Find where the given text appears and provide that cell's center as [x, y] coordinate. 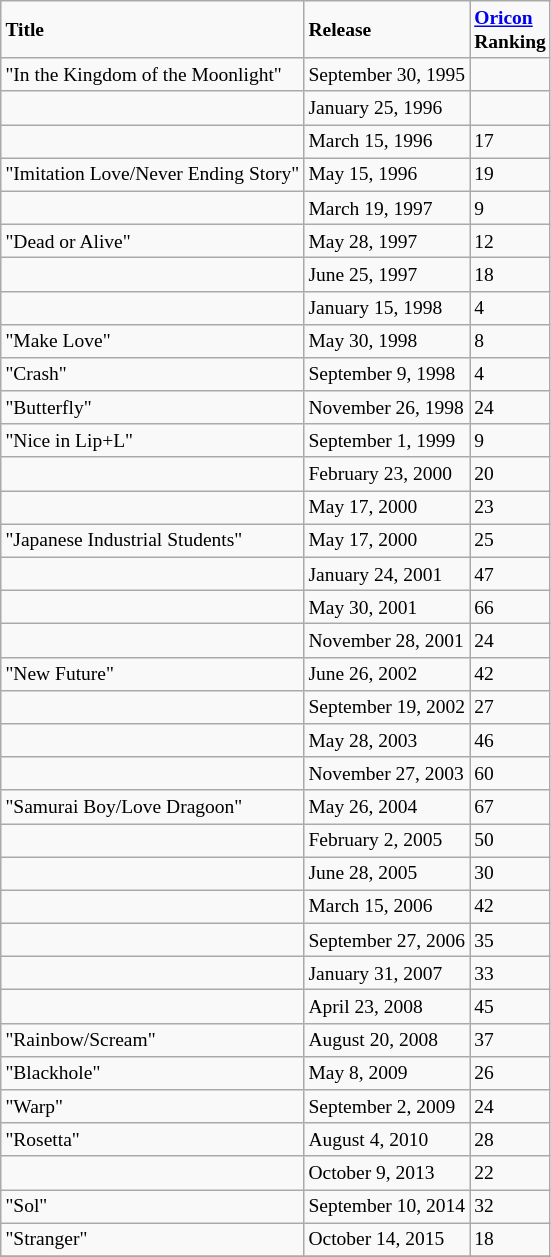
23 [510, 508]
February 2, 2005 [387, 840]
February 23, 2000 [387, 474]
September 27, 2006 [387, 940]
"In the Kingdom of the Moonlight" [152, 74]
17 [510, 142]
35 [510, 940]
60 [510, 774]
8 [510, 340]
March 19, 1997 [387, 208]
27 [510, 706]
"Crash" [152, 374]
September 19, 2002 [387, 706]
September 2, 2009 [387, 1106]
March 15, 2006 [387, 906]
November 27, 2003 [387, 774]
"Rainbow/Scream" [152, 1040]
May 26, 2004 [387, 806]
32 [510, 1206]
30 [510, 874]
January 31, 2007 [387, 974]
September 9, 1998 [387, 374]
January 25, 1996 [387, 108]
April 23, 2008 [387, 1006]
August 4, 2010 [387, 1140]
October 9, 2013 [387, 1172]
25 [510, 540]
"Sol" [152, 1206]
November 26, 1998 [387, 408]
October 14, 2015 [387, 1240]
66 [510, 608]
37 [510, 1040]
"Nice in Lip+L" [152, 440]
"Butterfly" [152, 408]
September 10, 2014 [387, 1206]
May 28, 1997 [387, 240]
January 15, 1998 [387, 308]
May 30, 2001 [387, 608]
"Dead or Alive" [152, 240]
August 20, 2008 [387, 1040]
"Japanese Industrial Students" [152, 540]
50 [510, 840]
May 30, 1998 [387, 340]
47 [510, 574]
"New Future" [152, 674]
45 [510, 1006]
26 [510, 1072]
67 [510, 806]
12 [510, 240]
June 26, 2002 [387, 674]
"Samurai Boy/Love Dragoon" [152, 806]
"Make Love" [152, 340]
"Stranger" [152, 1240]
46 [510, 740]
June 25, 1997 [387, 274]
"Rosetta" [152, 1140]
22 [510, 1172]
33 [510, 974]
September 30, 1995 [387, 74]
"Warp" [152, 1106]
September 1, 1999 [387, 440]
"Imitation Love/Never Ending Story" [152, 174]
20 [510, 474]
May 15, 1996 [387, 174]
May 28, 2003 [387, 740]
28 [510, 1140]
"Blackhole" [152, 1072]
Title [152, 30]
May 8, 2009 [387, 1072]
Release [387, 30]
January 24, 2001 [387, 574]
November 28, 2001 [387, 640]
June 28, 2005 [387, 874]
19 [510, 174]
March 15, 1996 [387, 142]
OriconRanking [510, 30]
